Scan for the cell matching the given text and deliver its (x, y) coordinate at center. 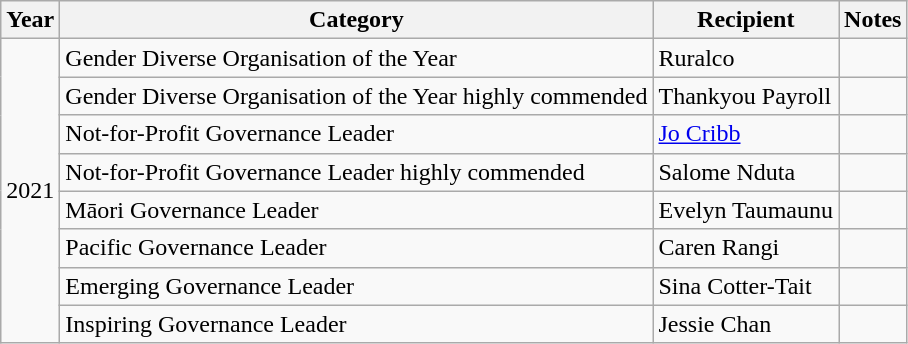
Māori Governance Leader (356, 210)
Year (30, 20)
Jo Cribb (746, 134)
Gender Diverse Organisation of the Year highly commended (356, 96)
Notes (873, 20)
Caren Rangi (746, 248)
Gender Diverse Organisation of the Year (356, 58)
Salome Nduta (746, 172)
Recipient (746, 20)
Category (356, 20)
Jessie Chan (746, 324)
Evelyn Taumaunu (746, 210)
Inspiring Governance Leader (356, 324)
Pacific Governance Leader (356, 248)
2021 (30, 191)
Not-for-Profit Governance Leader (356, 134)
Sina Cotter-Tait (746, 286)
Thankyou Payroll (746, 96)
Ruralco (746, 58)
Emerging Governance Leader (356, 286)
Not-for-Profit Governance Leader highly commended (356, 172)
